Search for the cell housing the specified text and yield its (X, Y) center coordinate. 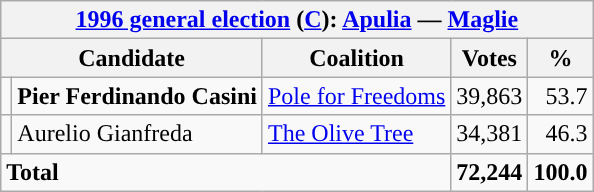
39,863 (490, 96)
34,381 (490, 134)
72,244 (490, 172)
100.0 (560, 172)
Coalition (356, 58)
Pole for Freedoms (356, 96)
Total (226, 172)
Aurelio Gianfreda (138, 134)
1996 general election (C): Apulia — Maglie (297, 20)
53.7 (560, 96)
% (560, 58)
Pier Ferdinando Casini (138, 96)
46.3 (560, 134)
The Olive Tree (356, 134)
Votes (490, 58)
Candidate (132, 58)
